Determine the (X, Y) coordinate at the center of the cell enclosing the given text.  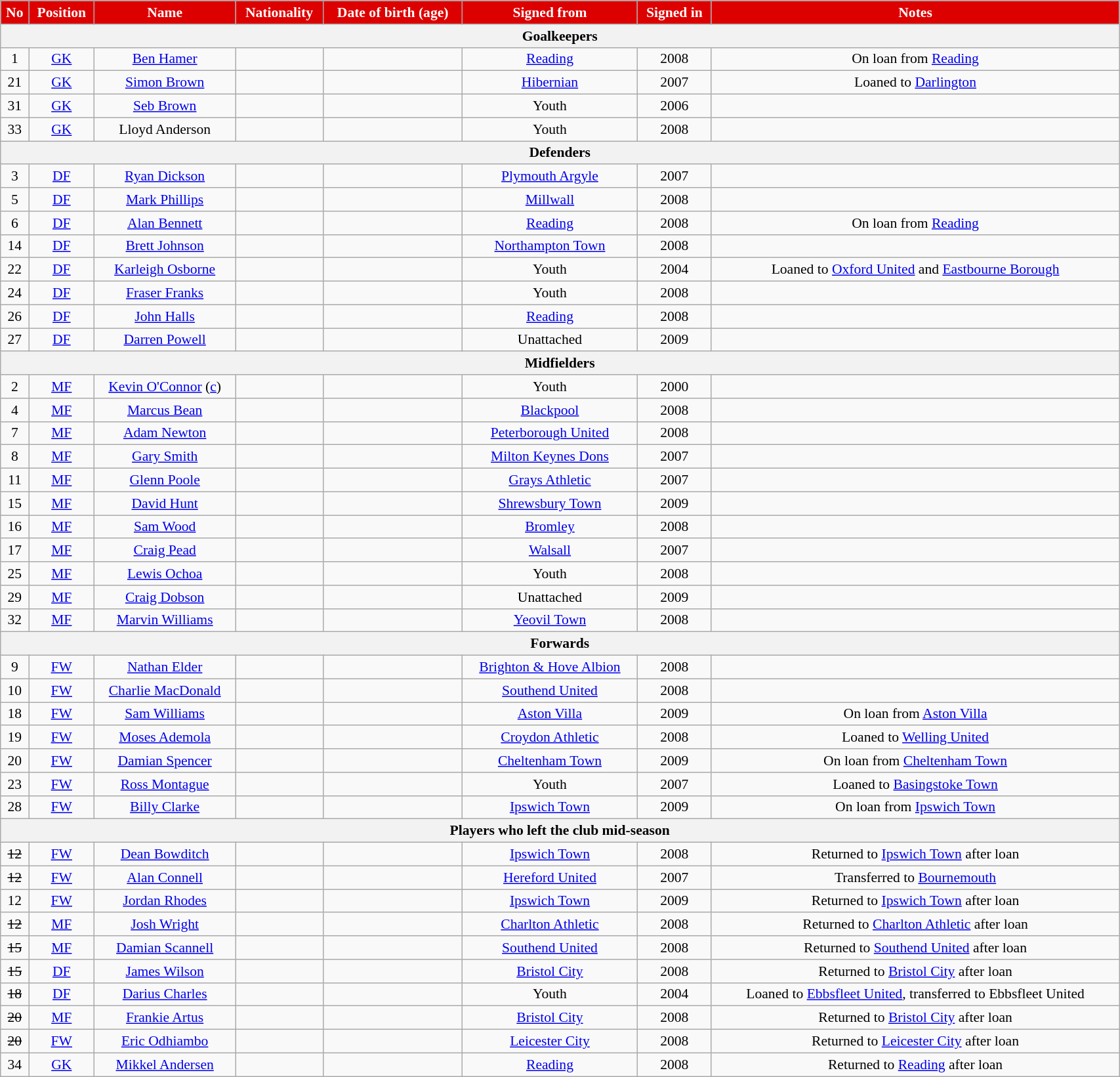
Name (165, 12)
Croydon Athletic (550, 738)
10 (14, 690)
14 (14, 246)
Grays Athletic (550, 480)
Nathan Elder (165, 667)
Loaned to Welling United (915, 738)
John Halls (165, 316)
Walsall (550, 551)
Ben Hamer (165, 59)
Fraser Franks (165, 293)
Karleigh Osborne (165, 270)
3 (14, 177)
Glenn Poole (165, 480)
Sam Wood (165, 527)
Seb Brown (165, 106)
24 (14, 293)
On loan from Aston Villa (915, 714)
32 (14, 620)
Ross Montague (165, 784)
Charlton Athletic (550, 925)
Dean Bowditch (165, 855)
22 (14, 270)
Loaned to Basingstoke Town (915, 784)
19 (14, 738)
Frankie Artus (165, 1018)
Aston Villa (550, 714)
Craig Pead (165, 551)
Plymouth Argyle (550, 177)
Damian Scannell (165, 948)
5 (14, 200)
Billy Clarke (165, 807)
Hereford United (550, 877)
Transferred to Bournemouth (915, 877)
Josh Wright (165, 925)
Date of birth (age) (392, 12)
23 (14, 784)
31 (14, 106)
Loaned to Oxford United and Eastbourne Borough (915, 270)
Players who left the club mid-season (560, 831)
Jordan Rhodes (165, 901)
Returned to Southend United after loan (915, 948)
Brett Johnson (165, 246)
Goalkeepers (560, 36)
Shrewsbury Town (550, 503)
Yeovil Town (550, 620)
Loaned to Darlington (915, 83)
Lloyd Anderson (165, 129)
James Wilson (165, 971)
Returned to Reading after loan (915, 1065)
Marcus Bean (165, 410)
11 (14, 480)
Craig Dobson (165, 597)
On loan from Cheltenham Town (915, 761)
Alan Connell (165, 877)
2000 (674, 387)
Bromley (550, 527)
8 (14, 457)
Position (62, 12)
Mikkel Andersen (165, 1065)
16 (14, 527)
Forwards (560, 644)
No (14, 12)
4 (14, 410)
21 (14, 83)
Defenders (560, 153)
Returned to Charlton Athletic after loan (915, 925)
Nationality (280, 12)
Gary Smith (165, 457)
Loaned to Ebbsfleet United, transferred to Ebbsfleet United (915, 994)
Darius Charles (165, 994)
Milton Keynes Dons (550, 457)
26 (14, 316)
Simon Brown (165, 83)
25 (14, 574)
Damian Spencer (165, 761)
Charlie MacDonald (165, 690)
29 (14, 597)
Peterborough United (550, 433)
Cheltenham Town (550, 761)
Adam Newton (165, 433)
2 (14, 387)
9 (14, 667)
Sam Williams (165, 714)
Brighton & Hove Albion (550, 667)
6 (14, 223)
David Hunt (165, 503)
7 (14, 433)
Lewis Ochoa (165, 574)
Darren Powell (165, 340)
Millwall (550, 200)
Notes (915, 12)
17 (14, 551)
28 (14, 807)
33 (14, 129)
Blackpool (550, 410)
Northampton Town (550, 246)
27 (14, 340)
Moses Ademola (165, 738)
Eric Odhiambo (165, 1042)
Midfielders (560, 364)
On loan from Ipswich Town (915, 807)
Alan Bennett (165, 223)
1 (14, 59)
Returned to Leicester City after loan (915, 1042)
Leicester City (550, 1042)
34 (14, 1065)
Marvin Williams (165, 620)
Signed in (674, 12)
2006 (674, 106)
Signed from (550, 12)
Hibernian (550, 83)
Kevin O'Connor (c) (165, 387)
Ryan Dickson (165, 177)
Mark Phillips (165, 200)
